Find where the given text appears and provide that cell's center as [X, Y] coordinate. 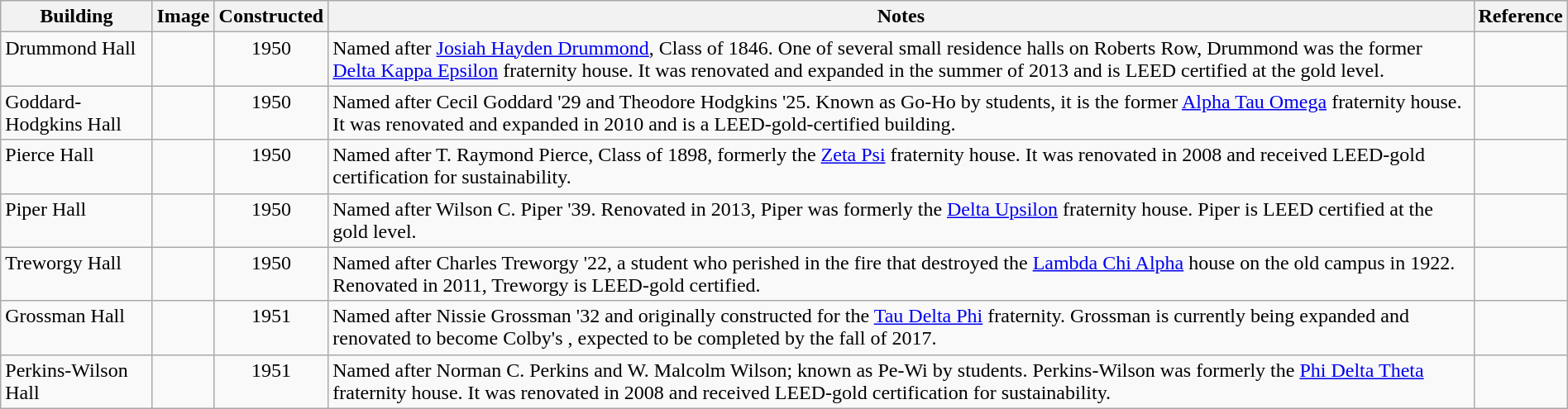
Pierce Hall [76, 167]
Image [184, 17]
Building [76, 17]
Treworgy Hall [76, 274]
Named after Wilson C. Piper '39. Renovated in 2013, Piper was formerly the Delta Upsilon fraternity house. Piper is LEED certified at the gold level. [901, 220]
Reference [1520, 17]
Goddard-Hodgkins Hall [76, 112]
Grossman Hall [76, 327]
Drummond Hall [76, 59]
Piper Hall [76, 220]
Constructed [271, 17]
Notes [901, 17]
Perkins-Wilson Hall [76, 382]
